Search for the cell housing the specified text and yield its [x, y] center coordinate. 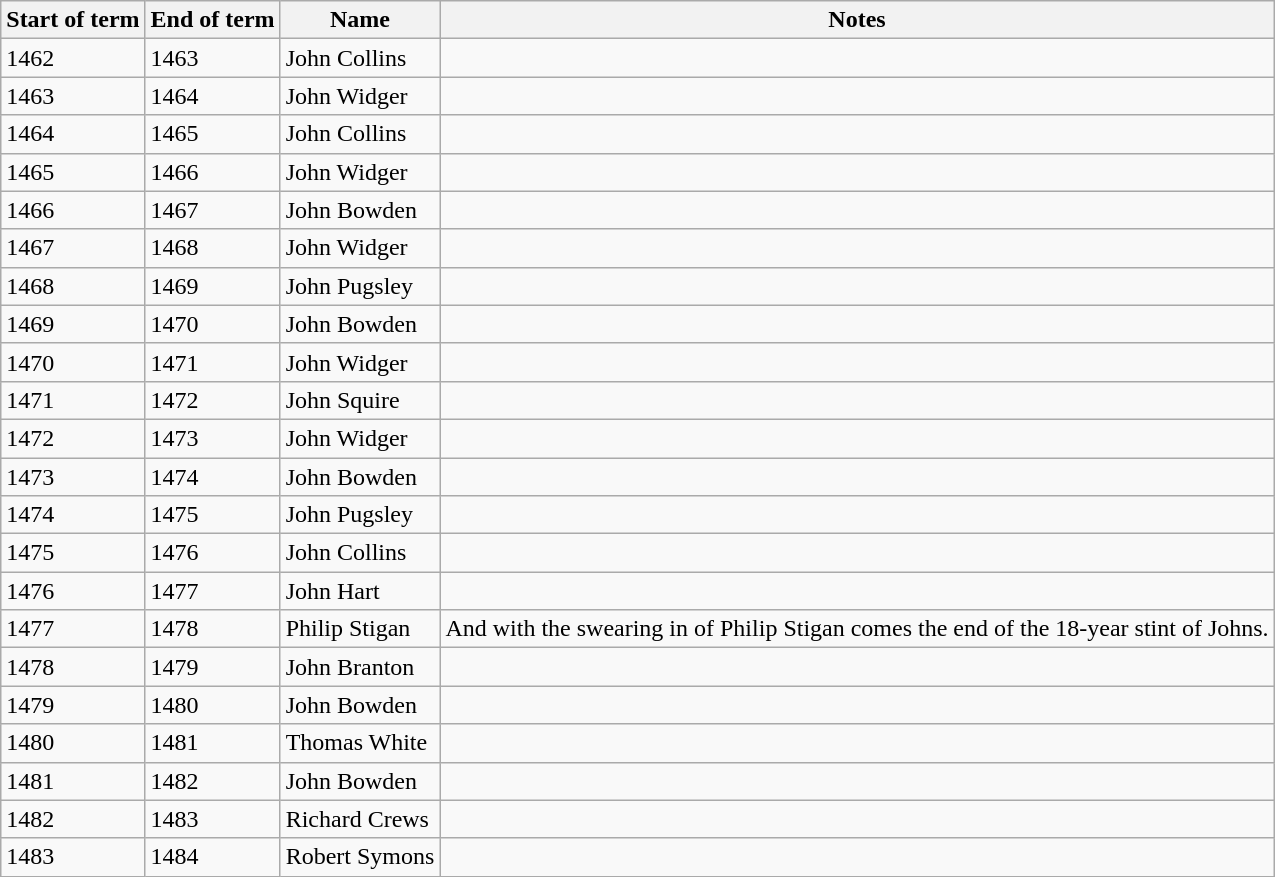
1462 [73, 58]
Philip Stigan [360, 629]
Name [360, 20]
Richard Crews [360, 819]
John Branton [360, 667]
John Hart [360, 591]
John Squire [360, 400]
Notes [857, 20]
Start of term [73, 20]
Robert Symons [360, 857]
And with the swearing in of Philip Stigan comes the end of the 18-year stint of Johns. [857, 629]
End of term [212, 20]
1484 [212, 857]
Thomas White [360, 743]
